From the cell containing the given text, extract its center point as [X, Y] coordinate. 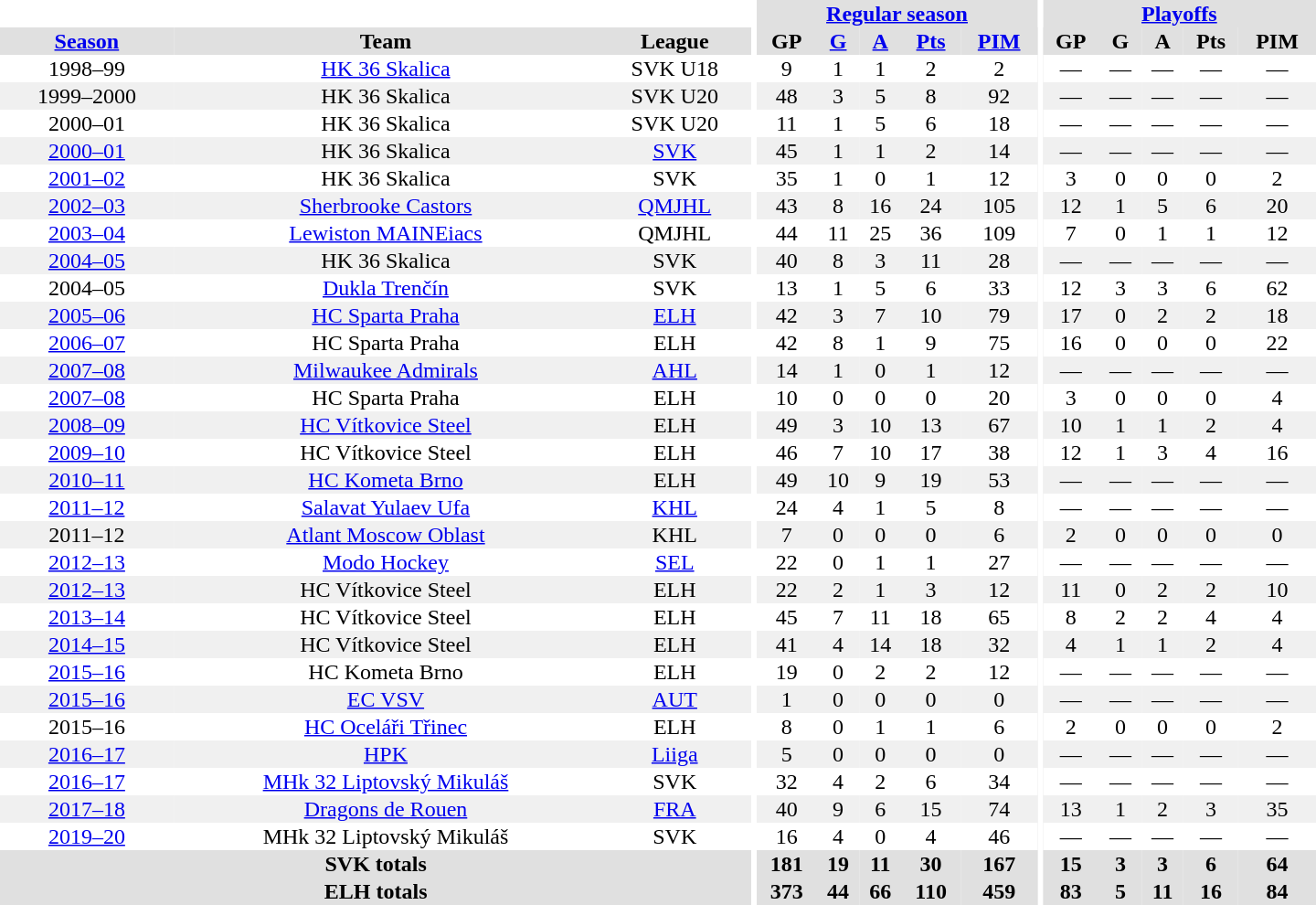
2003–04 [87, 233]
Lewiston MAINEiacs [386, 233]
36 [930, 233]
28 [1000, 261]
SEL [674, 562]
66 [880, 891]
AHL [674, 370]
Salavat Yulaev Ufa [386, 507]
ELH totals [376, 891]
105 [1000, 206]
83 [1071, 891]
SVK U18 [674, 69]
1999–2000 [87, 96]
League [674, 41]
Milwaukee Admirals [386, 370]
75 [1000, 343]
2001–02 [87, 178]
64 [1278, 864]
181 [786, 864]
HPK [386, 754]
2010–11 [87, 480]
2002–03 [87, 206]
459 [1000, 891]
2019–20 [87, 836]
109 [1000, 233]
Team [386, 41]
2008–09 [87, 425]
25 [880, 233]
110 [930, 891]
41 [786, 644]
92 [1000, 96]
34 [1000, 782]
Modo Hockey [386, 562]
167 [1000, 864]
84 [1278, 891]
43 [786, 206]
38 [1000, 452]
53 [1000, 480]
2014–15 [87, 644]
Dragons de Rouen [386, 809]
79 [1000, 315]
67 [1000, 425]
27 [1000, 562]
65 [1000, 617]
30 [930, 864]
Season [87, 41]
Playoffs [1179, 14]
2005–06 [87, 315]
2006–07 [87, 343]
FRA [674, 809]
Regular season [897, 14]
373 [786, 891]
1998–99 [87, 69]
2017–18 [87, 809]
2013–14 [87, 617]
Dukla Trenčín [386, 288]
EC VSV [386, 699]
Sherbrooke Castors [386, 206]
HC Oceláři Třinec [386, 727]
62 [1278, 288]
Liiga [674, 754]
AUT [674, 699]
2009–10 [87, 452]
SVK totals [376, 864]
74 [1000, 809]
48 [786, 96]
Atlant Moscow Oblast [386, 535]
33 [1000, 288]
